Scan for the cell matching the given text and deliver its (X, Y) coordinate at center. 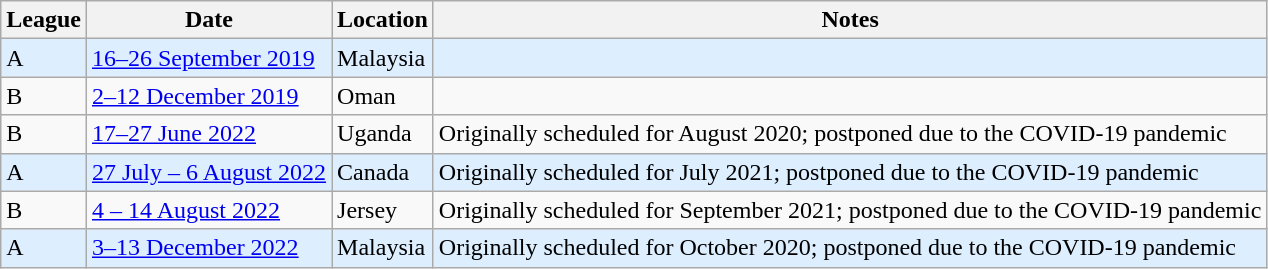
League (44, 20)
3–13 December 2022 (208, 248)
Jersey (383, 210)
Location (383, 20)
Oman (383, 96)
Canada (383, 172)
2–12 December 2019 (208, 96)
16–26 September 2019 (208, 58)
Originally scheduled for August 2020; postponed due to the COVID-19 pandemic (850, 134)
Notes (850, 20)
17–27 June 2022 (208, 134)
Uganda (383, 134)
Originally scheduled for September 2021; postponed due to the COVID-19 pandemic (850, 210)
Originally scheduled for July 2021; postponed due to the COVID-19 pandemic (850, 172)
27 July – 6 August 2022 (208, 172)
Originally scheduled for October 2020; postponed due to the COVID-19 pandemic (850, 248)
4 – 14 August 2022 (208, 210)
Date (208, 20)
